Return the [X, Y] coordinate for the center point of the cell that contains the specified text.  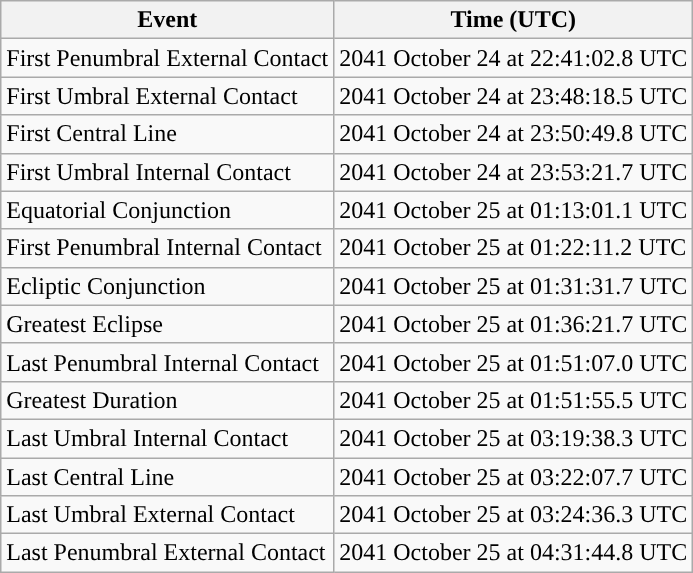
2041 October 24 at 22:41:02.8 UTC [514, 58]
2041 October 25 at 01:31:31.7 UTC [514, 286]
Time (UTC) [514, 20]
2041 October 24 at 23:53:21.7 UTC [514, 172]
2041 October 25 at 01:51:55.5 UTC [514, 400]
First Umbral External Contact [168, 96]
2041 October 24 at 23:48:18.5 UTC [514, 96]
2041 October 25 at 03:19:38.3 UTC [514, 438]
First Central Line [168, 134]
First Umbral Internal Contact [168, 172]
Last Umbral Internal Contact [168, 438]
2041 October 25 at 01:36:21.7 UTC [514, 324]
2041 October 25 at 03:22:07.7 UTC [514, 477]
2041 October 25 at 03:24:36.3 UTC [514, 515]
2041 October 25 at 01:13:01.1 UTC [514, 210]
2041 October 24 at 23:50:49.8 UTC [514, 134]
First Penumbral Internal Contact [168, 248]
Last Penumbral External Contact [168, 553]
2041 October 25 at 01:22:11.2 UTC [514, 248]
2041 October 25 at 01:51:07.0 UTC [514, 362]
Last Penumbral Internal Contact [168, 362]
Event [168, 20]
Last Umbral External Contact [168, 515]
Last Central Line [168, 477]
2041 October 25 at 04:31:44.8 UTC [514, 553]
Equatorial Conjunction [168, 210]
Greatest Duration [168, 400]
Greatest Eclipse [168, 324]
First Penumbral External Contact [168, 58]
Ecliptic Conjunction [168, 286]
